Scan for the cell matching the given text and deliver its (x, y) coordinate at center. 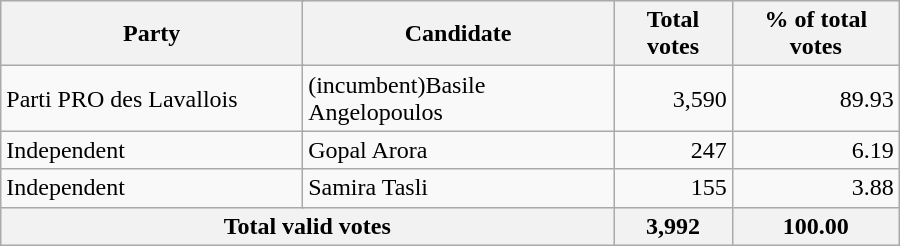
89.93 (816, 98)
3.88 (816, 188)
3,590 (674, 98)
155 (674, 188)
Total votes (674, 34)
Parti PRO des Lavallois (152, 98)
6.19 (816, 150)
Candidate (458, 34)
(incumbent)Basile Angelopoulos (458, 98)
247 (674, 150)
Party (152, 34)
Samira Tasli (458, 188)
100.00 (816, 226)
Total valid votes (308, 226)
3,992 (674, 226)
Gopal Arora (458, 150)
% of total votes (816, 34)
